Provide the (X, Y) coordinate of the cell's center where the given text is located.  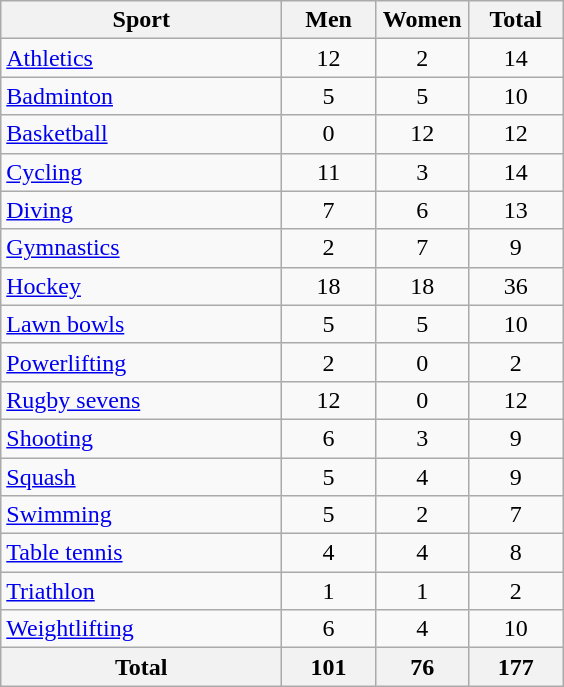
177 (516, 667)
Men (329, 20)
Powerlifting (142, 362)
Squash (142, 477)
Shooting (142, 438)
Lawn bowls (142, 324)
101 (329, 667)
Table tennis (142, 553)
Basketball (142, 134)
Hockey (142, 286)
Athletics (142, 58)
Rugby sevens (142, 400)
Triathlon (142, 591)
Sport (142, 20)
8 (516, 553)
36 (516, 286)
76 (422, 667)
13 (516, 210)
Swimming (142, 515)
Gymnastics (142, 248)
Weightlifting (142, 629)
Badminton (142, 96)
Cycling (142, 172)
Diving (142, 210)
Women (422, 20)
11 (329, 172)
